Output the [X, Y] coordinate of the center of the cell containing the given text.  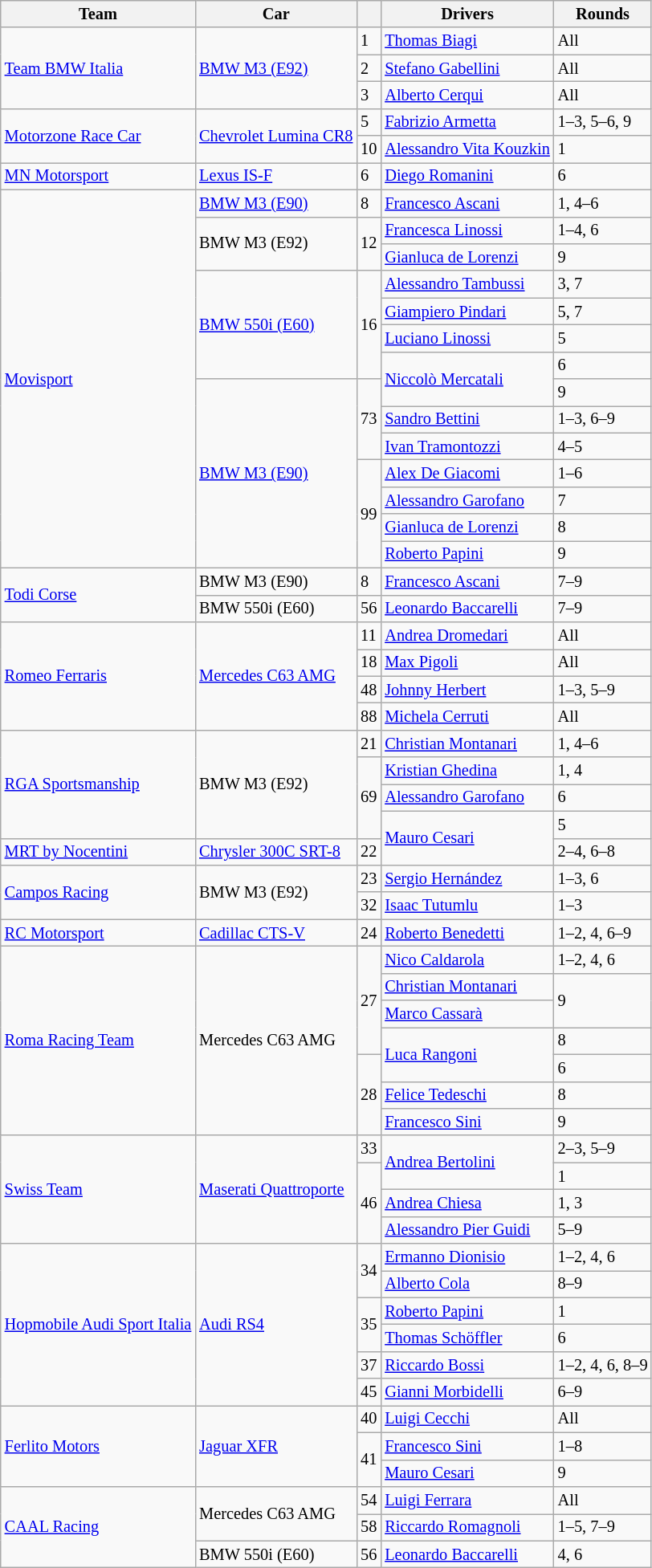
21 [369, 743]
Kristian Ghedina [467, 771]
Campos Racing [98, 891]
Max Pigoli [467, 662]
Marco Cassarà [467, 1014]
Jaguar XFR [276, 1445]
Nico Caldarola [467, 959]
10 [369, 149]
8–9 [603, 1284]
1–6 [603, 473]
RC Motorsport [98, 933]
Hopmobile Audi Sport Italia [98, 1325]
22 [369, 852]
2–4, 6–8 [603, 852]
69 [369, 798]
46 [369, 1203]
1–2, 4, 6–9 [603, 933]
54 [369, 1500]
6–9 [603, 1392]
Gianni Morbidelli [467, 1392]
23 [369, 878]
18 [369, 662]
Andrea Dromedari [467, 635]
2 [369, 68]
1–3 [603, 906]
99 [369, 514]
Riccardo Bossi [467, 1365]
Alessandro Tambussi [467, 284]
CAAL Racing [98, 1527]
Romeo Ferraris [98, 676]
1–3, 5–6, 9 [603, 122]
Michela Cerruti [467, 716]
Luigi Cecchi [467, 1419]
Team BMW Italia [98, 67]
MRT by Nocentini [98, 852]
Luca Rangoni [467, 1053]
34 [369, 1270]
35 [369, 1325]
48 [369, 690]
4, 6 [603, 1554]
Drivers [467, 14]
40 [369, 1419]
33 [369, 1149]
11 [369, 635]
Sergio Hernández [467, 878]
Thomas Schöffler [467, 1338]
Rounds [603, 14]
2–3, 5–9 [603, 1149]
Diego Romanini [467, 176]
Giampiero Pindari [467, 312]
Team [98, 14]
4–5 [603, 446]
1, 4 [603, 771]
RGA Sportsmanship [98, 784]
24 [369, 933]
Roma Racing Team [98, 1041]
1–3, 5–9 [603, 690]
Roberto Benedetti [467, 933]
37 [369, 1365]
Alessandro Pier Guidi [467, 1230]
Swiss Team [98, 1190]
Andrea Bertolini [467, 1163]
Cadillac CTS-V [276, 933]
Riccardo Romagnoli [467, 1527]
Niccolò Mercatali [467, 379]
1, 3 [603, 1203]
Alberto Cerqui [467, 95]
5, 7 [603, 312]
Maserati Quattroporte [276, 1190]
Audi RS4 [276, 1325]
Ferlito Motors [98, 1445]
Alberto Cola [467, 1284]
88 [369, 716]
3 [369, 95]
1–4, 6 [603, 230]
Movisport [98, 379]
Johnny Herbert [467, 690]
Motorzone Race Car [98, 135]
MN Motorsport [98, 176]
12 [369, 244]
1–8 [603, 1446]
Chevrolet Lumina CR8 [276, 135]
Chrysler 300C SRT-8 [276, 852]
Fabrizio Armetta [467, 122]
3, 7 [603, 284]
Sandro Bettini [467, 419]
73 [369, 419]
Thomas Biagi [467, 41]
Andrea Chiesa [467, 1203]
1–5, 7–9 [603, 1527]
41 [369, 1460]
Ivan Tramontozzi [467, 446]
Ermanno Dionisio [467, 1257]
Francesca Linossi [467, 230]
16 [369, 324]
7 [603, 500]
Isaac Tutumlu [467, 906]
Luigi Ferrara [467, 1500]
Lexus IS-F [276, 176]
58 [369, 1527]
45 [369, 1392]
1–2, 4, 6, 8–9 [603, 1365]
1–3, 6 [603, 878]
1–3, 6–9 [603, 419]
Luciano Linossi [467, 338]
32 [369, 906]
Todi Corse [98, 594]
28 [369, 1095]
Car [276, 14]
Alessandro Vita Kouzkin [467, 149]
5–9 [603, 1230]
27 [369, 1000]
Stefano Gabellini [467, 68]
Felice Tedeschi [467, 1095]
Alex De Giacomi [467, 473]
